Determine the [X, Y] coordinate at the center of the cell enclosing the given text.  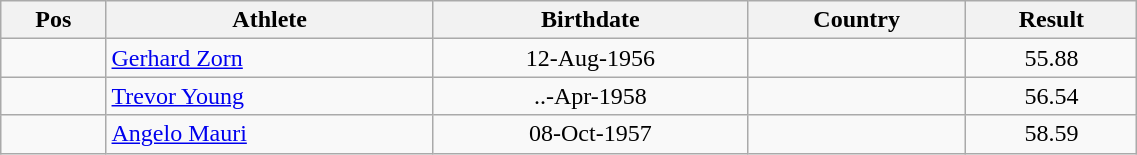
55.88 [1052, 58]
Result [1052, 20]
58.59 [1052, 134]
Athlete [270, 20]
Pos [54, 20]
Gerhard Zorn [270, 58]
..-Apr-1958 [590, 96]
12-Aug-1956 [590, 58]
Country [856, 20]
Birthdate [590, 20]
Trevor Young [270, 96]
Angelo Mauri [270, 134]
08-Oct-1957 [590, 134]
56.54 [1052, 96]
